Scan for the cell matching the given text and deliver its (x, y) coordinate at center. 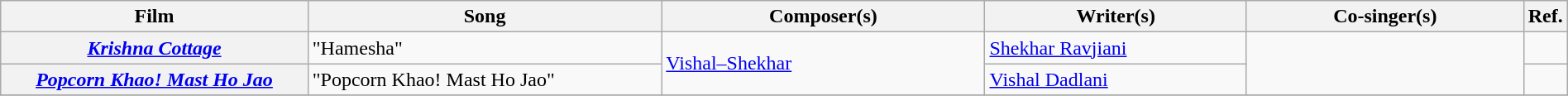
Krishna Cottage (155, 48)
Co-singer(s) (1384, 17)
Shekhar Ravjiani (1116, 48)
"Popcorn Khao! Mast Ho Jao" (485, 79)
Popcorn Khao! Mast Ho Jao (155, 79)
Song (485, 17)
Ref. (1545, 17)
Film (155, 17)
Vishal Dadlani (1116, 79)
Composer(s) (824, 17)
"Hamesha" (485, 48)
Writer(s) (1116, 17)
Vishal–Shekhar (824, 64)
